Output the [x, y] coordinate of the center of the cell containing the given text.  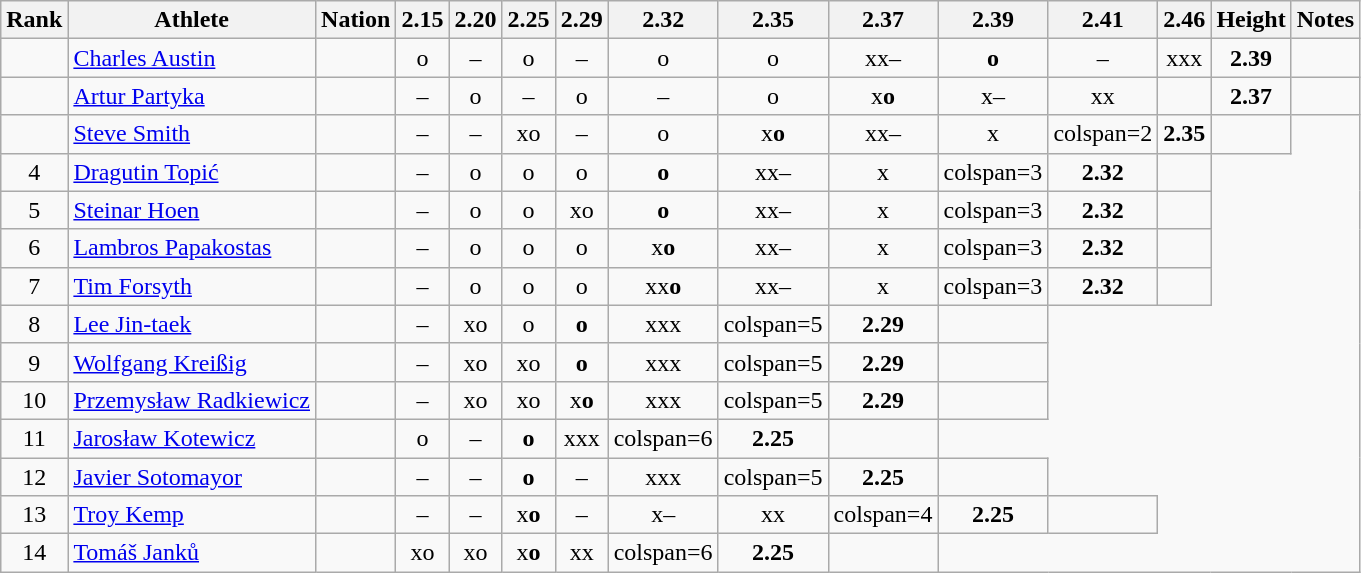
5 [34, 210]
colspan=4 [883, 515]
12 [34, 477]
Nation [356, 20]
Lee Jin-taek [192, 324]
10 [34, 400]
Wolfgang Kreißig [192, 362]
Lambros Papakostas [192, 248]
13 [34, 515]
Athlete [192, 20]
11 [34, 438]
4 [34, 172]
Tomáš Janků [192, 553]
Troy Kemp [192, 515]
7 [34, 286]
colspan=2 [1103, 134]
Jarosław Kotewicz [192, 438]
Artur Partyka [192, 96]
Steve Smith [192, 134]
14 [34, 553]
Przemysław Radkiewicz [192, 400]
2.20 [476, 20]
6 [34, 248]
Steinar Hoen [192, 210]
8 [34, 324]
Height [1251, 20]
Javier Sotomayor [192, 477]
xxo [663, 286]
Tim Forsyth [192, 286]
Notes [1325, 20]
Charles Austin [192, 58]
2.41 [1103, 20]
9 [34, 362]
Rank [34, 20]
2.46 [1184, 20]
Dragutin Topić [192, 172]
2.15 [422, 20]
